Capture the cell that displays the provided text and extract its (X, Y) central coordinate. 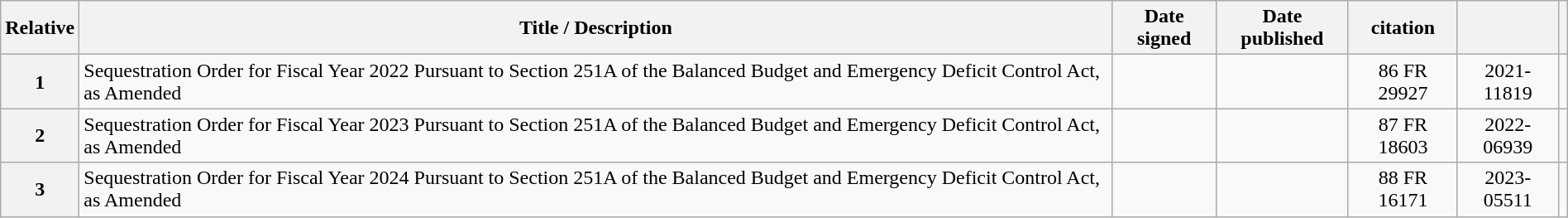
86 FR 29927 (1403, 81)
88 FR 16171 (1403, 189)
Relative (40, 28)
2023-05511 (1508, 189)
Date signed (1164, 28)
Sequestration Order for Fiscal Year 2024 Pursuant to Section 251A of the Balanced Budget and Emergency Deficit Control Act, as Amended (595, 189)
1 (40, 81)
Sequestration Order for Fiscal Year 2022 Pursuant to Section 251A of the Balanced Budget and Emergency Deficit Control Act, as Amended (595, 81)
2021-11819 (1508, 81)
2 (40, 136)
Sequestration Order for Fiscal Year 2023 Pursuant to Section 251A of the Balanced Budget and Emergency Deficit Control Act, as Amended (595, 136)
3 (40, 189)
Title / Description (595, 28)
2022-06939 (1508, 136)
87 FR 18603 (1403, 136)
Date published (1282, 28)
citation (1403, 28)
